Return the (X, Y) coordinate for the center point of the cell that contains the specified text.  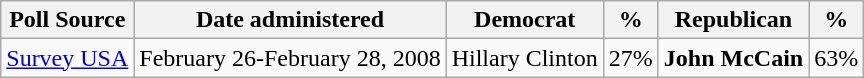
Democrat (524, 20)
February 26-February 28, 2008 (290, 58)
Hillary Clinton (524, 58)
Date administered (290, 20)
63% (836, 58)
Survey USA (68, 58)
Poll Source (68, 20)
John McCain (733, 58)
27% (630, 58)
Republican (733, 20)
